Detect which cell encompasses the target text, then output its (x, y) center coordinate. 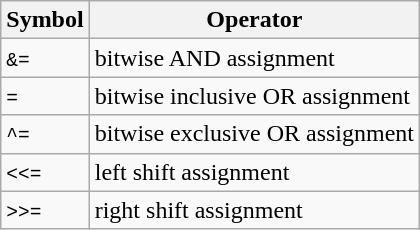
>>= (45, 210)
Operator (254, 20)
&= (45, 58)
left shift assignment (254, 172)
bitwise exclusive OR assignment (254, 134)
bitwise inclusive OR assignment (254, 96)
<<= (45, 172)
right shift assignment (254, 210)
^= (45, 134)
Symbol (45, 20)
= (45, 96)
bitwise AND assignment (254, 58)
